Search for the cell housing the specified text and yield its (x, y) center coordinate. 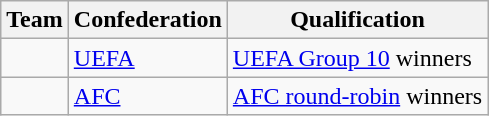
UEFA Group 10 winners (357, 58)
UEFA (148, 58)
Qualification (357, 20)
AFC (148, 96)
Confederation (148, 20)
Team (35, 20)
AFC round-robin winners (357, 96)
